Determine the [X, Y] coordinate at the center of the cell enclosing the given text.  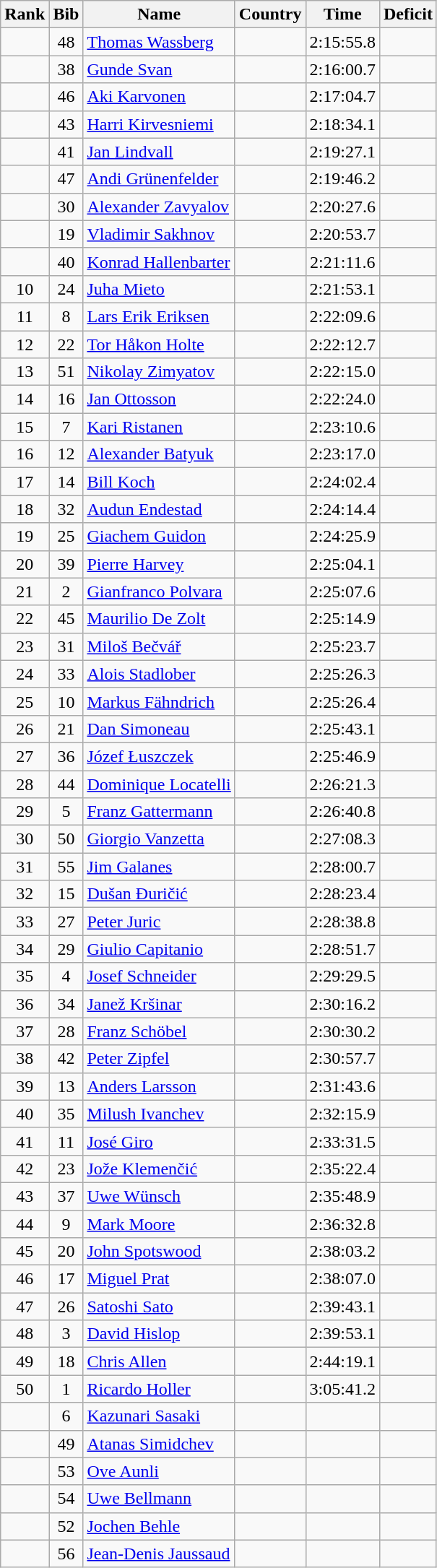
52 [66, 1526]
54 [66, 1499]
4 [66, 976]
2:32:15.9 [342, 1114]
2:20:27.6 [342, 207]
2:19:46.2 [342, 179]
Chris Allen [159, 1361]
2:18:34.1 [342, 124]
Satoshi Sato [159, 1307]
Andi Grünenfelder [159, 179]
Markus Fähndrich [159, 701]
3:05:41.2 [342, 1389]
Atanas Simidchev [159, 1444]
2:22:15.0 [342, 372]
2:28:51.7 [342, 949]
51 [66, 372]
55 [66, 867]
Aki Karvonen [159, 97]
Mark Moore [159, 1224]
2:26:21.3 [342, 784]
Gianfranco Polvara [159, 592]
2:39:43.1 [342, 1307]
2:25:14.9 [342, 619]
Bill Koch [159, 482]
3 [66, 1334]
2:28:00.7 [342, 867]
2 [66, 592]
2:23:10.6 [342, 427]
Uwe Wünsch [159, 1196]
2:24:25.9 [342, 537]
Dan Simoneau [159, 729]
John Spotswood [159, 1252]
Jan Ottosson [159, 399]
9 [66, 1224]
2:31:43.6 [342, 1086]
2:35:48.9 [342, 1196]
Jim Galanes [159, 867]
53 [66, 1471]
2:25:26.4 [342, 701]
6 [66, 1416]
2:27:08.3 [342, 839]
Giachem Guidon [159, 537]
2:29:29.5 [342, 976]
2:19:27.1 [342, 152]
Milush Ivanchev [159, 1114]
Alexander Zavyalov [159, 207]
8 [66, 316]
2:33:31.5 [342, 1141]
2:25:43.1 [342, 729]
Name [159, 14]
Konrad Hallenbarter [159, 261]
Deficit [407, 14]
Józef Łuszczek [159, 756]
Peter Juric [159, 922]
2:30:16.2 [342, 1004]
Time [342, 14]
Dušan Ðuričić [159, 894]
2:30:30.2 [342, 1031]
Miloš Bečvář [159, 646]
Uwe Bellmann [159, 1499]
Giorgio Vanzetta [159, 839]
2:23:17.0 [342, 454]
Giulio Capitanio [159, 949]
2:24:02.4 [342, 482]
Jože Klemenčić [159, 1169]
Country [270, 14]
Miguel Prat [159, 1279]
5 [66, 812]
Kazunari Sasaki [159, 1416]
Tor Håkon Holte [159, 345]
2:16:00.7 [342, 69]
Franz Schöbel [159, 1031]
2:24:14.4 [342, 509]
Janež Kršinar [159, 1004]
Thomas Wassberg [159, 42]
David Hislop [159, 1334]
Peter Zipfel [159, 1059]
Alois Stadlober [159, 674]
Audun Endestad [159, 509]
2:35:22.4 [342, 1169]
Nikolay Zimyatov [159, 372]
Gunde Svan [159, 69]
Alexander Batyuk [159, 454]
Ove Aunli [159, 1471]
2:25:26.3 [342, 674]
2:22:12.7 [342, 345]
2:25:04.1 [342, 564]
Anders Larsson [159, 1086]
2:26:40.8 [342, 812]
2:44:19.1 [342, 1361]
Harri Kirvesniemi [159, 124]
Jean-Denis Jaussaud [159, 1554]
2:30:57.7 [342, 1059]
2:25:23.7 [342, 646]
7 [66, 427]
2:20:53.7 [342, 234]
Maurilio De Zolt [159, 619]
Jochen Behle [159, 1526]
2:25:46.9 [342, 756]
2:22:09.6 [342, 316]
Lars Erik Eriksen [159, 316]
Bib [66, 14]
2:39:53.1 [342, 1334]
56 [66, 1554]
2:25:07.6 [342, 592]
Jan Lindvall [159, 152]
2:17:04.7 [342, 97]
2:15:55.8 [342, 42]
2:22:24.0 [342, 399]
1 [66, 1389]
Pierre Harvey [159, 564]
2:38:07.0 [342, 1279]
Ricardo Holler [159, 1389]
Kari Ristanen [159, 427]
Rank [25, 14]
Franz Gattermann [159, 812]
José Giro [159, 1141]
2:28:38.8 [342, 922]
2:21:11.6 [342, 261]
2:28:23.4 [342, 894]
Juha Mieto [159, 289]
2:21:53.1 [342, 289]
Vladimir Sakhnov [159, 234]
2:36:32.8 [342, 1224]
Dominique Locatelli [159, 784]
Josef Schneider [159, 976]
2:38:03.2 [342, 1252]
